Return (X, Y) of the center of cell containing provided text 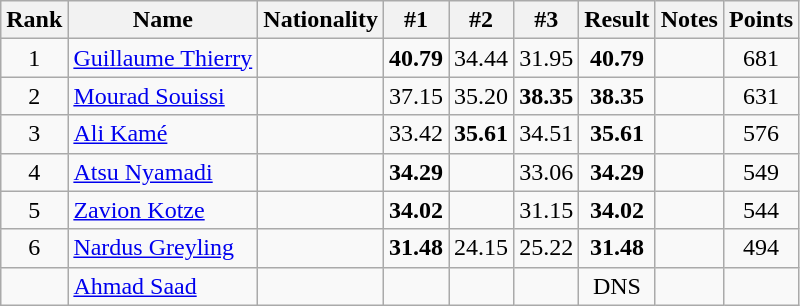
Ahmad Saad (163, 286)
494 (760, 248)
34.51 (546, 134)
Rank (34, 20)
Zavion Kotze (163, 210)
5 (34, 210)
Name (163, 20)
24.15 (482, 248)
Atsu Nyamadi (163, 172)
6 (34, 248)
#1 (416, 20)
25.22 (546, 248)
Ali Kamé (163, 134)
#2 (482, 20)
544 (760, 210)
33.42 (416, 134)
Result (617, 20)
576 (760, 134)
33.06 (546, 172)
Points (760, 20)
35.20 (482, 96)
#3 (546, 20)
37.15 (416, 96)
34.44 (482, 58)
631 (760, 96)
Guillaume Thierry (163, 58)
4 (34, 172)
31.95 (546, 58)
Mourad Souissi (163, 96)
681 (760, 58)
1 (34, 58)
2 (34, 96)
31.15 (546, 210)
DNS (617, 286)
3 (34, 134)
Nationality (321, 20)
549 (760, 172)
Notes (689, 20)
Nardus Greyling (163, 248)
